Provide the (x, y) coordinate of the cell's center where the given text is located.  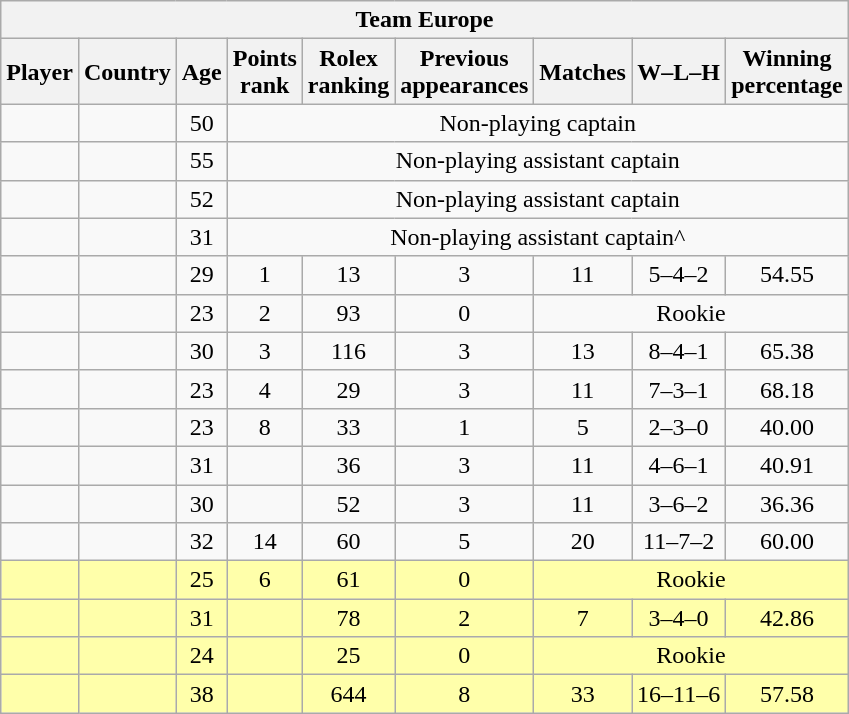
20 (583, 542)
50 (202, 123)
40.91 (788, 465)
2–3–0 (679, 427)
55 (202, 161)
Non-playing captain (538, 123)
14 (264, 542)
5–4–2 (679, 275)
4–6–1 (679, 465)
65.38 (788, 351)
Matches (583, 72)
11–7–2 (679, 542)
6 (264, 580)
Country (127, 72)
8–4–1 (679, 351)
Non-playing assistant captain^ (538, 237)
Winningpercentage (788, 72)
24 (202, 656)
3–6–2 (679, 503)
Age (202, 72)
Previousappearances (464, 72)
36.36 (788, 503)
Team Europe (425, 20)
54.55 (788, 275)
Pointsrank (264, 72)
W–L–H (679, 72)
38 (202, 694)
61 (348, 580)
644 (348, 694)
36 (348, 465)
Rolexranking (348, 72)
68.18 (788, 389)
60 (348, 542)
7–3–1 (679, 389)
7 (583, 618)
Player (40, 72)
42.86 (788, 618)
40.00 (788, 427)
93 (348, 313)
57.58 (788, 694)
3–4–0 (679, 618)
60.00 (788, 542)
116 (348, 351)
4 (264, 389)
16–11–6 (679, 694)
32 (202, 542)
78 (348, 618)
